For the text-containing cell, return its midpoint in [x, y] coordinate format. 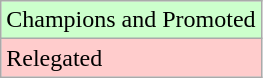
Relegated [131, 58]
Champions and Promoted [131, 20]
